Capture the cell that displays the provided text and extract its (X, Y) central coordinate. 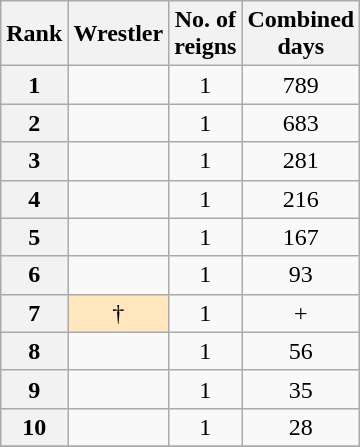
10 (34, 427)
Combineddays (301, 34)
7 (34, 313)
281 (301, 161)
56 (301, 351)
Rank (34, 34)
28 (301, 427)
† (118, 313)
6 (34, 275)
+ (301, 313)
3 (34, 161)
9 (34, 389)
167 (301, 237)
216 (301, 199)
35 (301, 389)
8 (34, 351)
2 (34, 123)
683 (301, 123)
789 (301, 85)
93 (301, 275)
4 (34, 199)
No. ofreigns (206, 34)
5 (34, 237)
Wrestler (118, 34)
